Find where the given text appears and provide that cell's center as [X, Y] coordinate. 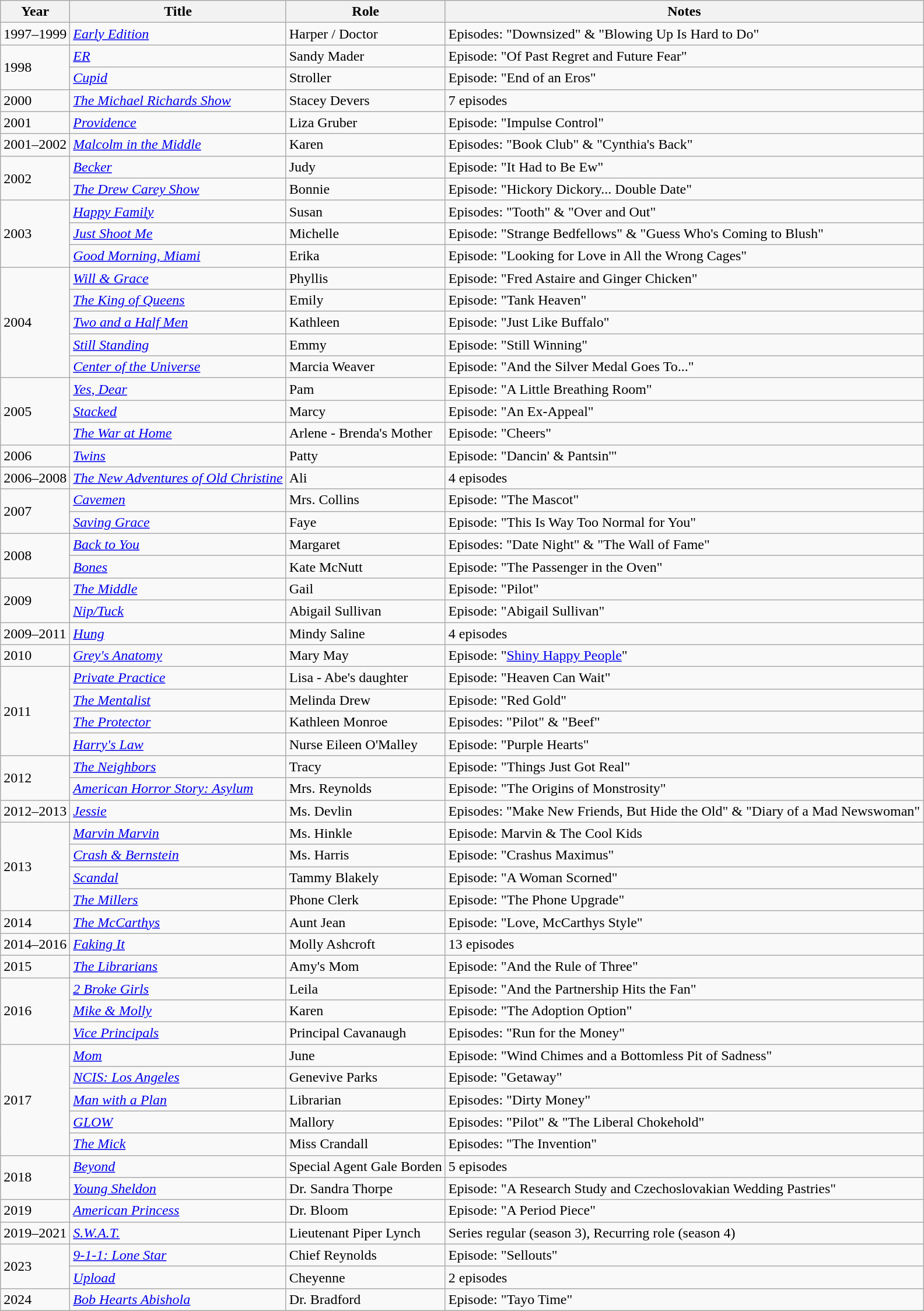
Episode: "Shiny Happy People" [684, 656]
Harper / Doctor [365, 34]
2002 [35, 178]
Young Sheldon [178, 1188]
9-1-1: Lone Star [178, 1255]
Aunt Jean [365, 922]
GLOW [178, 1122]
2010 [35, 656]
Episode: "An Ex-Appeal" [684, 411]
5 episodes [684, 1166]
Episode: "A Research Study and Czechoslovakian Wedding Pastries" [684, 1188]
2009–2011 [35, 633]
Episodes: "Date Night" & "The Wall of Fame" [684, 544]
2007 [35, 511]
Two and a Half Men [178, 323]
2024 [35, 1299]
Episodes: "Dirty Money" [684, 1100]
Good Morning, Miami [178, 256]
Episode: "Things Just Got Real" [684, 767]
Genevive Parks [365, 1078]
Lisa - Abe's daughter [365, 678]
Liza Gruber [365, 123]
Upload [178, 1277]
2 episodes [684, 1277]
Episodes: "Pilot" & "The Liberal Chokehold" [684, 1122]
Cheyenne [365, 1277]
Becker [178, 167]
2013 [35, 866]
The Millers [178, 900]
Twins [178, 456]
Mrs. Collins [365, 500]
Episode: "A Period Piece" [684, 1211]
Title [178, 12]
Early Edition [178, 34]
Dr. Bradford [365, 1299]
Episode: "Hickory Dickory... Double Date" [684, 189]
Tammy Blakely [365, 878]
Man with a Plan [178, 1100]
Librarian [365, 1100]
Stacey Devers [365, 100]
Episode: "Cheers" [684, 433]
Episode: "The Origins of Monstrosity" [684, 789]
Yes, Dear [178, 389]
American Princess [178, 1211]
Private Practice [178, 678]
Gail [365, 589]
The Neighbors [178, 767]
Role [365, 12]
Episode: "End of an Eros" [684, 78]
Mindy Saline [365, 633]
Marvin Marvin [178, 833]
The Librarians [178, 966]
The Protector [178, 722]
Episodes: "Tooth" & "Over and Out" [684, 211]
Lieutenant Piper Lynch [365, 1233]
Mallory [365, 1122]
Phone Clerk [365, 900]
Faking It [178, 944]
Cavemen [178, 500]
Ms. Harris [365, 855]
Episode: "Red Gold" [684, 700]
Beyond [178, 1166]
Episode: "Still Winning" [684, 345]
Year [35, 12]
The Mick [178, 1144]
Will & Grace [178, 278]
Miss Crandall [365, 1144]
2006–2008 [35, 478]
Episode: "And the Silver Medal Goes To..." [684, 367]
2011 [35, 711]
2016 [35, 1011]
Episode: "Fred Astaire and Ginger Chicken" [684, 278]
Pam [365, 389]
Marcy [365, 411]
Cupid [178, 78]
2015 [35, 966]
Chief Reynolds [365, 1255]
Episodes: "Make New Friends, But Hide the Old" & "Diary of a Mad Newswoman" [684, 811]
Episode: "And the Rule of Three" [684, 966]
Episode: "Tayo Time" [684, 1299]
S.W.A.T. [178, 1233]
2014–2016 [35, 944]
Episode: "Strange Bedfellows" & "Guess Who's Coming to Blush" [684, 233]
Ms. Devlin [365, 811]
1997–1999 [35, 34]
The War at Home [178, 433]
Episode: "It Had to Be Ew" [684, 167]
NCIS: Los Angeles [178, 1078]
Episode: "Love, McCarthys Style" [684, 922]
Mom [178, 1055]
Emmy [365, 345]
ER [178, 56]
Providence [178, 123]
Bob Hearts Abishola [178, 1299]
Ali [365, 478]
Hung [178, 633]
The New Adventures of Old Christine [178, 478]
Episodes: "Downsized" & "Blowing Up Is Hard to Do" [684, 34]
2014 [35, 922]
Mary May [365, 656]
2005 [35, 411]
Harry's Law [178, 744]
2009 [35, 600]
2001–2002 [35, 145]
Patty [365, 456]
Episode: "Looking for Love in All the Wrong Cages" [684, 256]
Episode: "Abigail Sullivan" [684, 611]
Scandal [178, 878]
Dr. Bloom [365, 1211]
Bonnie [365, 189]
American Horror Story: Asylum [178, 789]
Arlene - Brenda's Mother [365, 433]
Jessie [178, 811]
Michelle [365, 233]
The Michael Richards Show [178, 100]
2012 [35, 778]
Episodes: "Run for the Money" [684, 1033]
Saving Grace [178, 522]
Erika [365, 256]
Nurse Eileen O'Malley [365, 744]
Still Standing [178, 345]
2017 [35, 1100]
The King of Queens [178, 300]
2003 [35, 233]
Malcolm in the Middle [178, 145]
The Middle [178, 589]
Kate McNutt [365, 567]
Episode: "And the Partnership Hits the Fan" [684, 989]
Episode: "Purple Hearts" [684, 744]
Nip/Tuck [178, 611]
Sandy Mader [365, 56]
Happy Family [178, 211]
Episode: "Of Past Regret and Future Fear" [684, 56]
13 episodes [684, 944]
Grey's Anatomy [178, 656]
Episode: "Heaven Can Wait" [684, 678]
Kathleen [365, 323]
Amy's Mom [365, 966]
2019 [35, 1211]
Episode: "Impulse Control" [684, 123]
Episode: "The Passenger in the Oven" [684, 567]
Episode: "Tank Heaven" [684, 300]
2 Broke Girls [178, 989]
Susan [365, 211]
Judy [365, 167]
The Drew Carey Show [178, 189]
Dr. Sandra Thorpe [365, 1188]
Abigail Sullivan [365, 611]
Episode: "A Little Breathing Room" [684, 389]
Mike & Molly [178, 1011]
Episode: "Dancin' & Pantsin'" [684, 456]
Center of the Universe [178, 367]
Emily [365, 300]
Episode: "The Mascot" [684, 500]
Leila [365, 989]
Episode: "Getaway" [684, 1078]
The McCarthys [178, 922]
Episode: "Pilot" [684, 589]
Episodes: "Book Club" & "Cynthia's Back" [684, 145]
Episode: "A Woman Scorned" [684, 878]
Principal Cavanaugh [365, 1033]
Episode: "Wind Chimes and a Bottomless Pit of Sadness" [684, 1055]
Episode: "The Phone Upgrade" [684, 900]
Notes [684, 12]
Phyllis [365, 278]
Episodes: "Pilot" & "Beef" [684, 722]
Episode: "Sellouts" [684, 1255]
Special Agent Gale Borden [365, 1166]
Stroller [365, 78]
2004 [35, 323]
Molly Ashcroft [365, 944]
Episode: "The Adoption Option" [684, 1011]
Marcia Weaver [365, 367]
Back to You [178, 544]
Tracy [365, 767]
Bones [178, 567]
Melinda Drew [365, 700]
Episode: "This Is Way Too Normal for You" [684, 522]
2001 [35, 123]
Episode: Marvin & The Cool Kids [684, 833]
Episodes: "The Invention" [684, 1144]
1998 [35, 67]
Episode: "Crashus Maximus" [684, 855]
Faye [365, 522]
Margaret [365, 544]
Crash & Bernstein [178, 855]
Episode: "Just Like Buffalo" [684, 323]
Ms. Hinkle [365, 833]
Mrs. Reynolds [365, 789]
The Mentalist [178, 700]
2012–2013 [35, 811]
2023 [35, 1266]
2019–2021 [35, 1233]
Just Shoot Me [178, 233]
Series regular (season 3), Recurring role (season 4) [684, 1233]
Vice Principals [178, 1033]
2000 [35, 100]
2006 [35, 456]
Kathleen Monroe [365, 722]
7 episodes [684, 100]
2018 [35, 1177]
June [365, 1055]
Stacked [178, 411]
2008 [35, 555]
